Return the (X, Y) coordinate for the center point of the cell that contains the specified text.  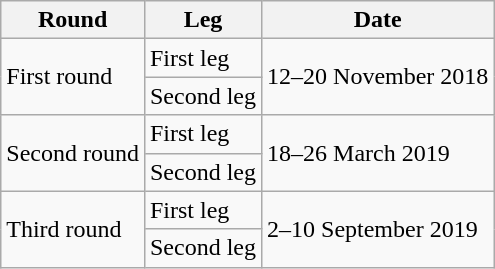
18–26 March 2019 (378, 153)
Third round (73, 229)
First round (73, 77)
Second round (73, 153)
2–10 September 2019 (378, 229)
Leg (202, 20)
Date (378, 20)
Round (73, 20)
12–20 November 2018 (378, 77)
